From the cell containing the given text, extract its center point as [x, y] coordinate. 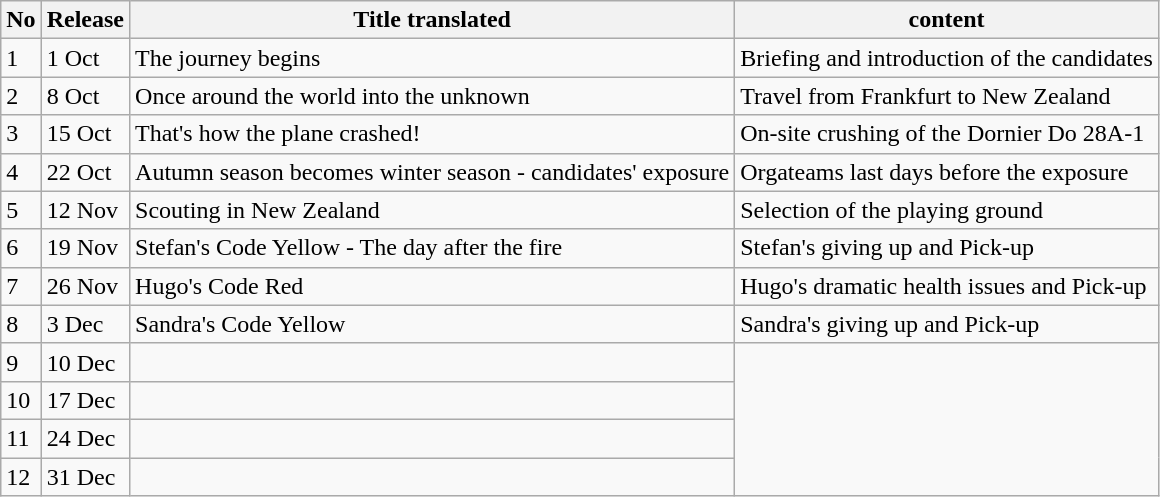
Hugo's Code Red [432, 286]
Title translated [432, 20]
Autumn season becomes winter season - candidates' exposure [432, 172]
Hugo's dramatic health issues and Pick-up [947, 286]
Selection of the playing ground [947, 210]
Stefan's giving up and Pick-up [947, 248]
5 [21, 210]
11 [21, 438]
Once around the world into the unknown [432, 96]
17 Dec [85, 400]
3 Dec [85, 324]
3 [21, 134]
Travel from Frankfurt to New Zealand [947, 96]
8 Oct [85, 96]
7 [21, 286]
content [947, 20]
12 Nov [85, 210]
Scouting in New Zealand [432, 210]
2 [21, 96]
9 [21, 362]
On-site crushing of the Dornier Do 28A-1 [947, 134]
31 Dec [85, 477]
10 [21, 400]
No [21, 20]
Release [85, 20]
Orgateams last days before the exposure [947, 172]
22 Oct [85, 172]
8 [21, 324]
19 Nov [85, 248]
12 [21, 477]
Sandra's Code Yellow [432, 324]
That's how the plane crashed! [432, 134]
The journey begins [432, 58]
Sandra's giving up and Pick-up [947, 324]
10 Dec [85, 362]
Stefan's Code Yellow - The day after the fire [432, 248]
1 Oct [85, 58]
Briefing and introduction of the candidates [947, 58]
15 Oct [85, 134]
26 Nov [85, 286]
6 [21, 248]
24 Dec [85, 438]
1 [21, 58]
4 [21, 172]
